Search for the cell housing the specified text and yield its [x, y] center coordinate. 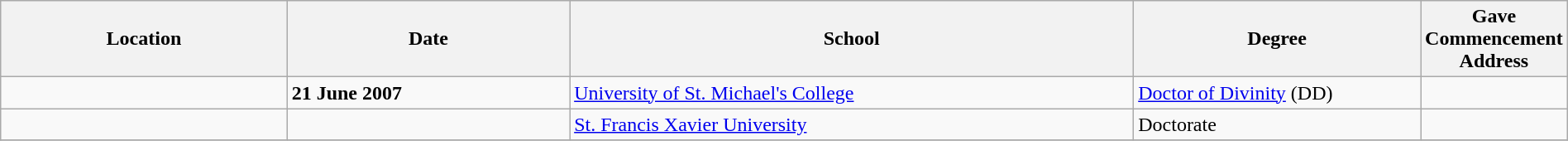
Location [144, 39]
Date [428, 39]
St. Francis Xavier University [852, 124]
Gave Commencement Address [1494, 39]
Doctorate [1277, 124]
University of St. Michael's College [852, 93]
Doctor of Divinity (DD) [1277, 93]
School [852, 39]
Degree [1277, 39]
21 June 2007 [428, 93]
